Find where the given text appears and provide that cell's center as (X, Y) coordinate. 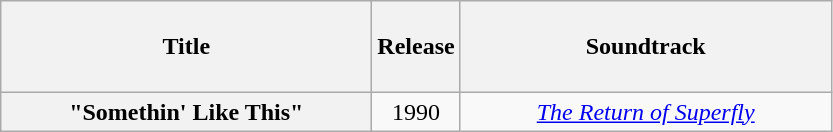
Release (416, 47)
"Somethin' Like This" (186, 112)
1990 (416, 112)
Title (186, 47)
Soundtrack (646, 47)
The Return of Superfly (646, 112)
